Search for the cell housing the specified text and yield its [X, Y] center coordinate. 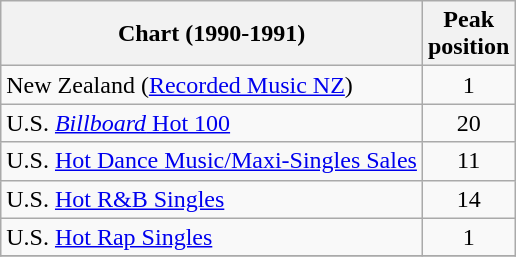
U.S. Billboard Hot 100 [212, 123]
New Zealand (Recorded Music NZ) [212, 85]
20 [468, 123]
U.S. Hot Dance Music/Maxi-Singles Sales [212, 161]
14 [468, 199]
Chart (1990-1991) [212, 34]
U.S. Hot R&B Singles [212, 199]
U.S. Hot Rap Singles [212, 237]
11 [468, 161]
Peakposition [468, 34]
